Return [X, Y] of the center of cell containing provided text 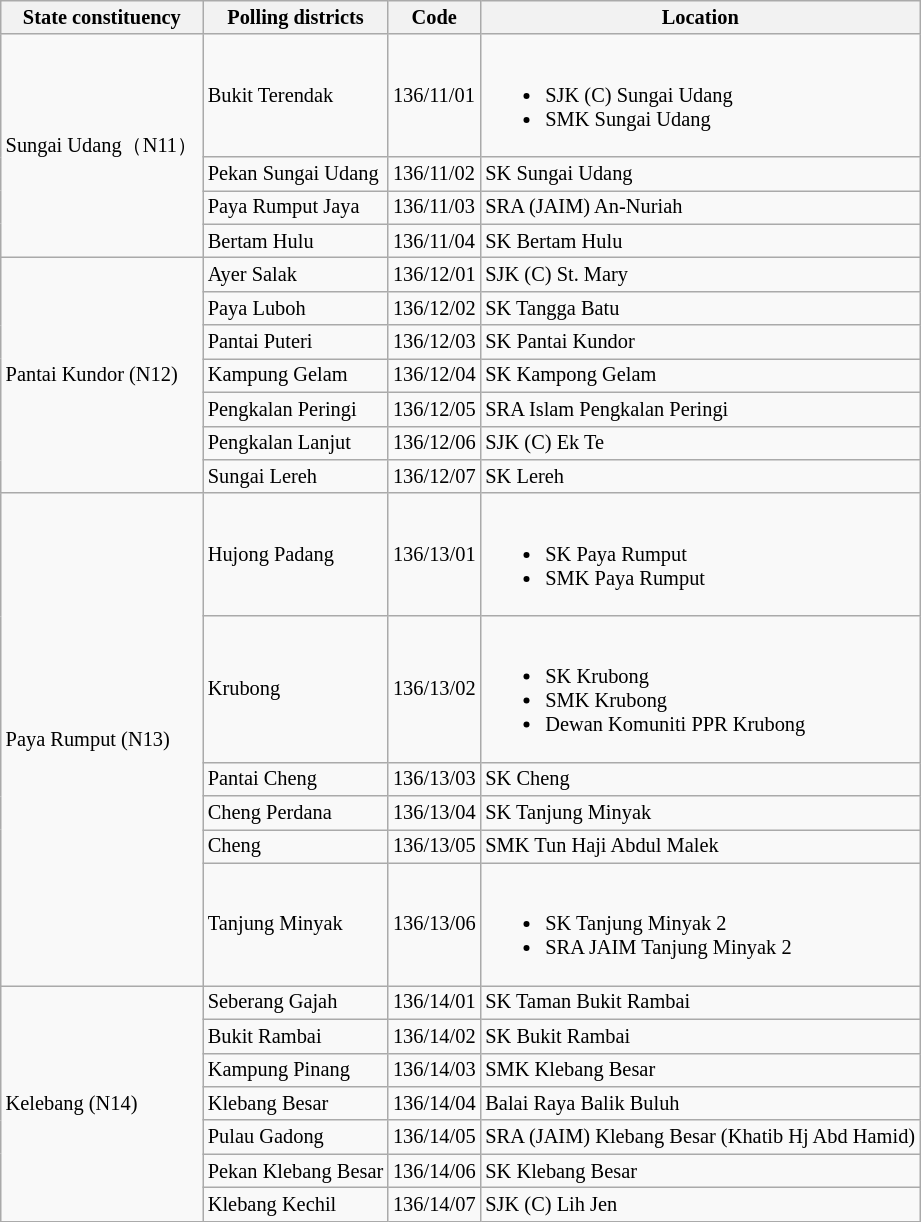
Kelebang (N14) [102, 1103]
SMK Klebang Besar [700, 1070]
Tanjung Minyak [296, 924]
SK Taman Bukit Rambai [700, 1002]
SK Pantai Kundor [700, 342]
Pekan Sungai Udang [296, 173]
Paya Rumput (N13) [102, 739]
Location [700, 17]
136/13/02 [434, 688]
SK Sungai Udang [700, 173]
SK Bukit Rambai [700, 1036]
Bukit Terendak [296, 95]
136/12/04 [434, 375]
136/14/02 [434, 1036]
Kampung Pinang [296, 1070]
136/13/01 [434, 554]
SK Bertam Hulu [700, 241]
Polling districts [296, 17]
SJK (C) Lih Jen [700, 1204]
Balai Raya Balik Buluh [700, 1103]
136/13/03 [434, 779]
Pantai Puteri [296, 342]
136/11/02 [434, 173]
Krubong [296, 688]
Pengkalan Lanjut [296, 443]
SRA Islam Pengkalan Peringi [700, 409]
136/14/07 [434, 1204]
SK Kampong Gelam [700, 375]
Klebang Besar [296, 1103]
Ayer Salak [296, 274]
SK Cheng [700, 779]
136/12/05 [434, 409]
SK Paya RumputSMK Paya Rumput [700, 554]
SJK (C) St. Mary [700, 274]
Pantai Kundor (N12) [102, 375]
136/11/01 [434, 95]
Bertam Hulu [296, 241]
Pulau Gadong [296, 1137]
Code [434, 17]
136/11/03 [434, 207]
Bukit Rambai [296, 1036]
SK Klebang Besar [700, 1171]
136/12/01 [434, 274]
136/12/03 [434, 342]
Pengkalan Peringi [296, 409]
136/14/06 [434, 1171]
Hujong Padang [296, 554]
SJK (C) Ek Te [700, 443]
SK KrubongSMK KrubongDewan Komuniti PPR Krubong [700, 688]
State constituency [102, 17]
Cheng [296, 846]
136/14/01 [434, 1002]
136/12/06 [434, 443]
Sungai Lereh [296, 476]
136/14/03 [434, 1070]
Klebang Kechil [296, 1204]
Kampung Gelam [296, 375]
SK Lereh [700, 476]
Paya Rumput Jaya [296, 207]
Pantai Cheng [296, 779]
136/13/05 [434, 846]
SMK Tun Haji Abdul Malek [700, 846]
Sungai Udang（N11） [102, 146]
136/12/07 [434, 476]
SK Tanjung Minyak [700, 813]
136/13/04 [434, 813]
136/14/05 [434, 1137]
136/13/06 [434, 924]
Seberang Gajah [296, 1002]
SK Tanjung Minyak 2SRA JAIM Tanjung Minyak 2 [700, 924]
SK Tangga Batu [700, 308]
136/14/04 [434, 1103]
SJK (C) Sungai UdangSMK Sungai Udang [700, 95]
Pekan Klebang Besar [296, 1171]
Paya Luboh [296, 308]
SRA (JAIM) An-Nuriah [700, 207]
Cheng Perdana [296, 813]
136/11/04 [434, 241]
136/12/02 [434, 308]
SRA (JAIM) Klebang Besar (Khatib Hj Abd Hamid) [700, 1137]
